Identify which cell holds the provided text, then report its (X, Y) central coordinate. 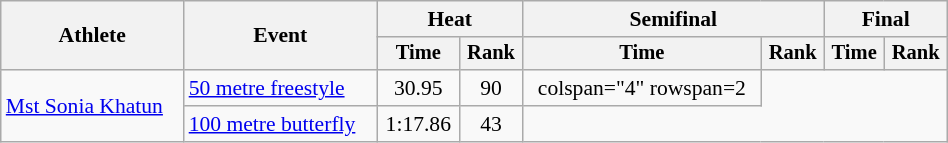
100 metre butterfly (280, 124)
50 metre freestyle (280, 88)
Final (886, 19)
43 (492, 124)
colspan="4" rowspan=2 (642, 88)
90 (492, 88)
Semifinal (674, 19)
1:17.86 (418, 124)
30.95 (418, 88)
Heat (450, 19)
Mst Sonia Khatun (92, 106)
Event (280, 36)
Athlete (92, 36)
